Detect which cell encompasses the target text, then output its (X, Y) center coordinate. 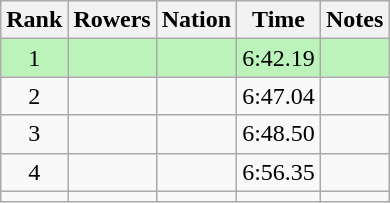
Notes (354, 20)
3 (34, 134)
Rowers (112, 20)
Rank (34, 20)
6:48.50 (279, 134)
6:42.19 (279, 58)
6:47.04 (279, 96)
Time (279, 20)
2 (34, 96)
4 (34, 172)
1 (34, 58)
Nation (196, 20)
6:56.35 (279, 172)
